Locate the cell with the specified text and output its [x, y] center coordinate. 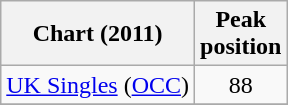
UK Singles (OCC) [98, 85]
88 [241, 85]
Chart (2011) [98, 34]
Peakposition [241, 34]
